Pinpoint the cell where the given text exists, returning its [x, y] midpoint coordinate. 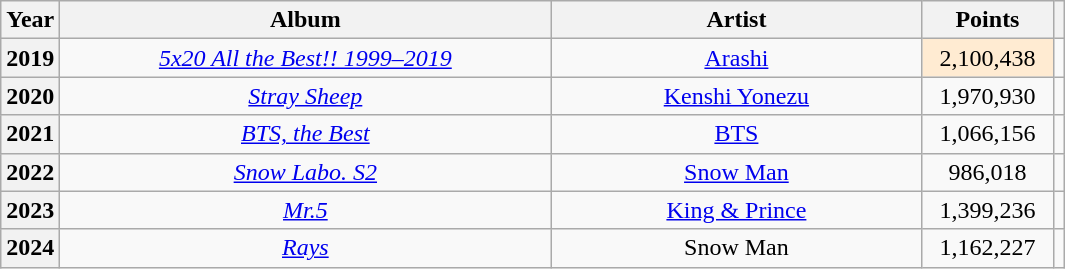
Rays [306, 248]
2019 [30, 58]
BTS [736, 134]
1,066,156 [988, 134]
Album [306, 20]
2022 [30, 172]
986,018 [988, 172]
2,100,438 [988, 58]
Kenshi Yonezu [736, 96]
2024 [30, 248]
Year [30, 20]
5x20 All the Best!! 1999–2019 [306, 58]
1,970,930 [988, 96]
Artist [736, 20]
Points [988, 20]
1,399,236 [988, 210]
Mr.5 [306, 210]
2023 [30, 210]
Stray Sheep [306, 96]
Arashi [736, 58]
2020 [30, 96]
King & Prince [736, 210]
Snow Labo. S2 [306, 172]
1,162,227 [988, 248]
2021 [30, 134]
BTS, the Best [306, 134]
